For the text-containing cell, return its midpoint in (X, Y) coordinate format. 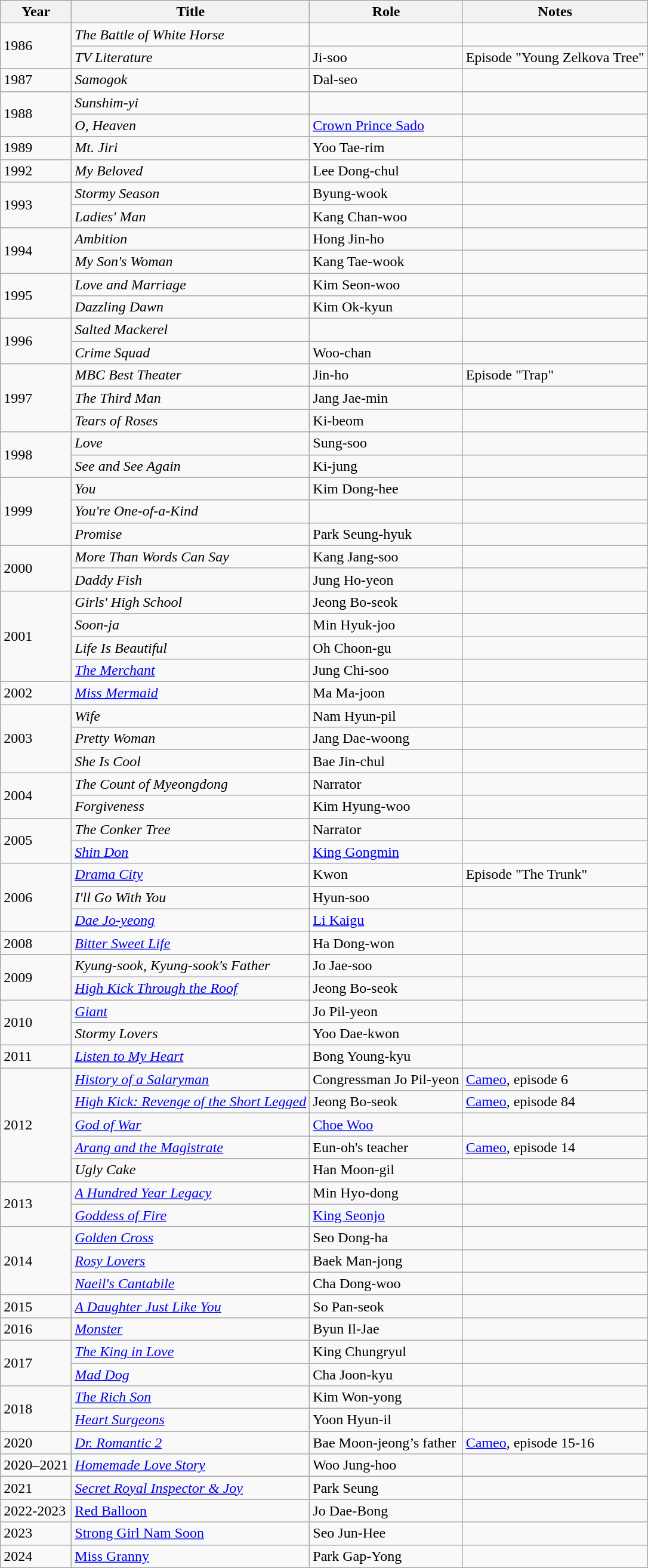
Dae Jo-yeong (191, 920)
Nam Hyun-pil (386, 716)
Baek Man-jong (386, 1261)
Stormy Season (191, 193)
Episode "The Trunk" (555, 875)
Yoon Hyun-il (386, 1420)
Homemade Love Story (191, 1465)
2001 (36, 636)
Seo Jun-Hee (386, 1533)
Dal-seo (386, 80)
Promise (191, 534)
2018 (36, 1409)
Year (36, 12)
Han Moon-gil (386, 1170)
Yoo Tae-rim (386, 148)
Jin-ho (386, 375)
So Pan-seok (386, 1306)
2004 (36, 795)
2005 (36, 841)
Ladies' Man (191, 216)
2015 (36, 1306)
My Beloved (191, 171)
The Third Man (191, 398)
High Kick: Revenge of the Short Legged (191, 1102)
Byung-wook (386, 193)
Kang Jang-soo (386, 557)
See and See Again (191, 466)
Park Seung (386, 1488)
2021 (36, 1488)
Jung Chi-soo (386, 671)
TV Literature (191, 57)
Ma Ma-joon (386, 693)
2009 (36, 977)
2000 (36, 568)
Kwon (386, 875)
Kim Dong-hee (386, 489)
I'll Go With You (191, 897)
Mt. Jiri (191, 148)
Min Hyuk-joo (386, 625)
Cameo, episode 14 (555, 1147)
Episode "Trap" (555, 375)
High Kick Through the Roof (191, 988)
Mad Dog (191, 1374)
Arang and the Magistrate (191, 1147)
Notes (555, 12)
Jang Jae-min (386, 398)
Episode "Young Zelkova Tree" (555, 57)
Kim Ok-kyun (386, 307)
Ugly Cake (191, 1170)
Jo Dae-Bong (386, 1511)
Ambition (191, 239)
1987 (36, 80)
1999 (36, 511)
Title (191, 12)
Ha Dong-won (386, 943)
Salted Mackerel (191, 330)
Kim Hyung-woo (386, 807)
Tears of Roses (191, 421)
Choe Woo (386, 1125)
Jang Dae-woong (386, 739)
1989 (36, 148)
Byun Il-Jae (386, 1329)
Min Hyo-dong (386, 1193)
Red Balloon (191, 1511)
Life Is Beautiful (191, 647)
A Hundred Year Legacy (191, 1193)
Hyun-soo (386, 897)
1988 (36, 114)
2016 (36, 1329)
The Rich Son (191, 1397)
2008 (36, 943)
Soon-ja (191, 625)
Woo Jung-hoo (386, 1465)
King Seonjo (386, 1215)
2006 (36, 897)
Park Gap-Yong (386, 1556)
Golden Cross (191, 1238)
1993 (36, 205)
2003 (36, 739)
Daddy Fish (191, 579)
Cameo, episode 84 (555, 1102)
Role (386, 12)
Kang Chan-woo (386, 216)
God of War (191, 1125)
Miss Mermaid (191, 693)
The Merchant (191, 671)
2020–2021 (36, 1465)
Jo Pil-yeon (386, 1011)
More Than Words Can Say (191, 557)
1996 (36, 341)
Jung Ho-yeon (386, 579)
Kyung-sook, Kyung-sook's Father (191, 965)
2023 (36, 1533)
Crown Prince Sado (386, 125)
Yoo Dae-kwon (386, 1034)
Cameo, episode 6 (555, 1079)
Secret Royal Inspector & Joy (191, 1488)
Rosy Lovers (191, 1261)
Kang Tae-wook (386, 261)
Strong Girl Nam Soon (191, 1533)
You (191, 489)
Kim Won-yong (386, 1397)
You're One-of-a-Kind (191, 511)
Bae Jin-chul (386, 761)
2020 (36, 1443)
Love (191, 443)
Ki-beom (386, 421)
2013 (36, 1204)
Shin Don (191, 852)
King Gongmin (386, 852)
2002 (36, 693)
Bitter Sweet Life (191, 943)
Woo-chan (386, 353)
Park Seung-hyuk (386, 534)
The Conker Tree (191, 829)
Li Kaigu (386, 920)
Cha Joon-kyu (386, 1374)
Heart Surgeons (191, 1420)
Bae Moon-jeong’s father (386, 1443)
The King in Love (191, 1351)
Listen to My Heart (191, 1057)
Cameo, episode 15-16 (555, 1443)
Miss Granny (191, 1556)
Lee Dong-chul (386, 171)
1995 (36, 296)
The Battle of White Horse (191, 35)
A Daughter Just Like You (191, 1306)
Dazzling Dawn (191, 307)
Ki-jung (386, 466)
Congressman Jo Pil-yeon (386, 1079)
My Son's Woman (191, 261)
2017 (36, 1363)
1994 (36, 250)
2014 (36, 1261)
Sung-soo (386, 443)
1986 (36, 46)
2010 (36, 1023)
Cha Dong-woo (386, 1283)
Crime Squad (191, 353)
1998 (36, 455)
Sunshim-yi (191, 103)
She Is Cool (191, 761)
O, Heaven (191, 125)
1992 (36, 171)
Hong Jin-ho (386, 239)
2011 (36, 1057)
MBC Best Theater (191, 375)
2024 (36, 1556)
Wife (191, 716)
2012 (36, 1125)
Kim Seon-woo (386, 285)
Jo Jae-soo (386, 965)
Giant (191, 1011)
Ji-soo (386, 57)
Love and Marriage (191, 285)
Stormy Lovers (191, 1034)
Naeil's Cantabile (191, 1283)
Pretty Woman (191, 739)
Samogok (191, 80)
King Chungryul (386, 1351)
Oh Choon-gu (386, 647)
The Count of Myeongdong (191, 784)
2022-2023 (36, 1511)
1997 (36, 398)
Bong Young-kyu (386, 1057)
Goddess of Fire (191, 1215)
Girls' High School (191, 602)
Monster (191, 1329)
Forgiveness (191, 807)
Drama City (191, 875)
History of a Salaryman (191, 1079)
Eun-oh's teacher (386, 1147)
Dr. Romantic 2 (191, 1443)
Seo Dong-ha (386, 1238)
